Extract the (X, Y) coordinate from the center of the cell holding the provided text.  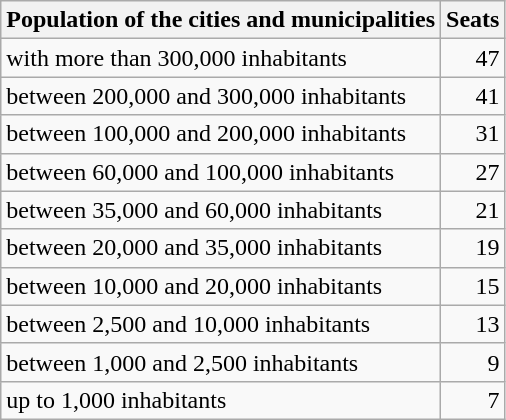
up to 1,000 inhabitants (221, 400)
47 (473, 58)
between 2,500 and 10,000 inhabitants (221, 324)
31 (473, 134)
between 100,000 and 200,000 inhabitants (221, 134)
19 (473, 248)
27 (473, 172)
Seats (473, 20)
15 (473, 286)
between 10,000 and 20,000 inhabitants (221, 286)
between 200,000 and 300,000 inhabitants (221, 96)
21 (473, 210)
41 (473, 96)
Population of the cities and municipalities (221, 20)
between 35,000 and 60,000 inhabitants (221, 210)
9 (473, 362)
with more than 300,000 inhabitants (221, 58)
13 (473, 324)
between 60,000 and 100,000 inhabitants (221, 172)
between 20,000 and 35,000 inhabitants (221, 248)
between 1,000 and 2,500 inhabitants (221, 362)
7 (473, 400)
